Scan for the cell matching the given text and deliver its (x, y) coordinate at center. 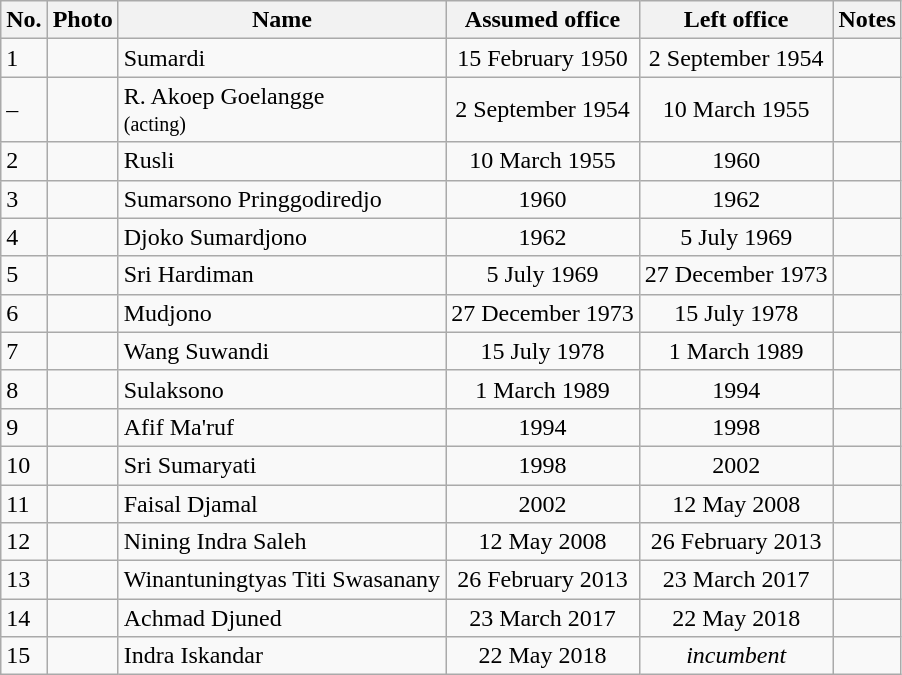
5 (24, 275)
4 (24, 237)
15 February 1950 (543, 58)
Photo (82, 20)
Indra Iskandar (282, 656)
Sri Hardiman (282, 275)
15 (24, 656)
R. Akoep Goelangge(acting) (282, 110)
Wang Suwandi (282, 351)
11 (24, 503)
Nining Indra Saleh (282, 542)
2 (24, 161)
Assumed office (543, 20)
14 (24, 618)
9 (24, 427)
Sumardi (282, 58)
6 (24, 313)
3 (24, 199)
Left office (736, 20)
Winantuningtyas Titi Swasanany (282, 580)
10 (24, 465)
13 (24, 580)
Sri Sumaryati (282, 465)
Rusli (282, 161)
8 (24, 389)
Name (282, 20)
12 (24, 542)
Notes (867, 20)
No. (24, 20)
Sulaksono (282, 389)
Afif Ma'ruf (282, 427)
Faisal Djamal (282, 503)
1 (24, 58)
incumbent (736, 656)
Achmad Djuned (282, 618)
Mudjono (282, 313)
– (24, 110)
7 (24, 351)
Sumarsono Pringgodiredjo (282, 199)
Djoko Sumardjono (282, 237)
